Extract the [X, Y] coordinate from the center of the cell holding the provided text.  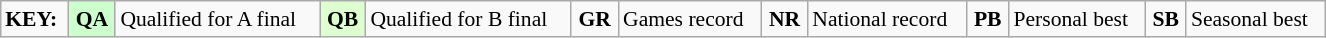
GR [594, 19]
NR [784, 19]
QA [92, 19]
QB [342, 19]
Seasonal best [1256, 19]
KEY: [34, 19]
PB [988, 19]
SB [1166, 19]
Qualified for B final [468, 19]
Personal best [1076, 19]
Qualified for A final [218, 19]
Games record [690, 19]
National record [887, 19]
